Determine the (X, Y) coordinate at the center of the cell enclosing the given text.  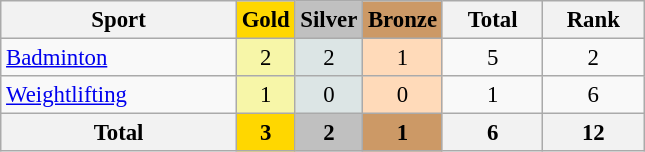
Sport (119, 20)
Gold (266, 20)
Bronze (403, 20)
Rank (594, 20)
Silver (329, 20)
5 (492, 58)
Weightlifting (119, 95)
12 (594, 133)
Badminton (119, 58)
3 (266, 133)
